Identify which cell holds the provided text, then report its [X, Y] central coordinate. 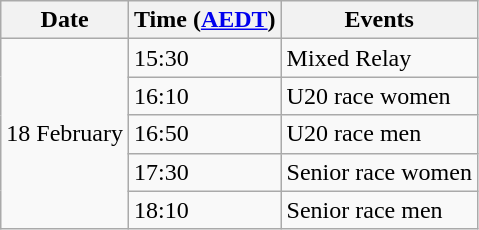
17:30 [204, 172]
Mixed Relay [379, 58]
18 February [65, 134]
16:10 [204, 96]
Date [65, 20]
Senior race women [379, 172]
18:10 [204, 210]
16:50 [204, 134]
15:30 [204, 58]
Senior race men [379, 210]
U20 race men [379, 134]
Time (AEDT) [204, 20]
U20 race women [379, 96]
Events [379, 20]
